Return the (X, Y) coordinate for the center point of the cell that contains the specified text.  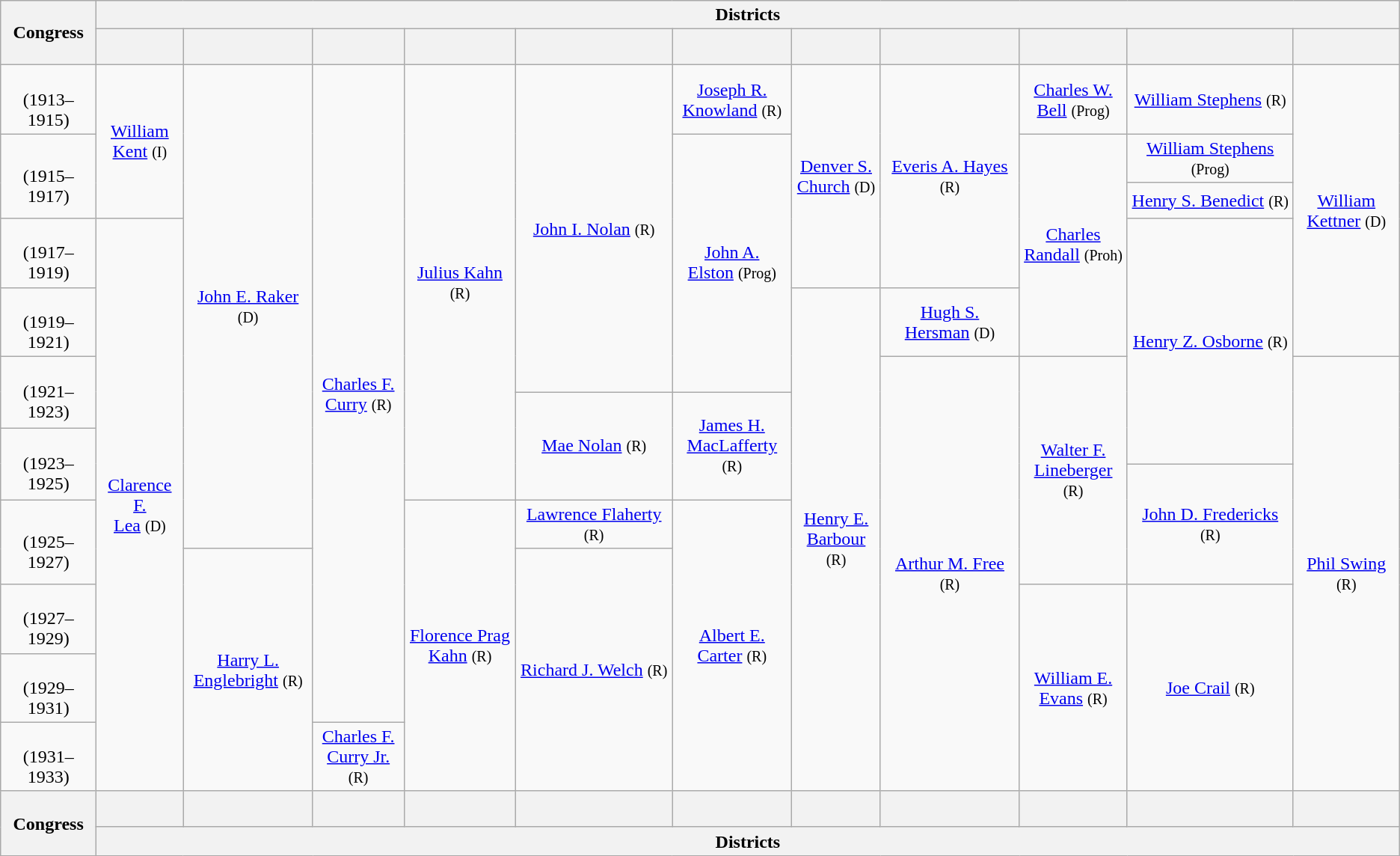
Everis A. Hayes (R) (950, 177)
John I. Nolan (R) (594, 229)
William Stephens (R) (1210, 100)
Mae Nolan (R) (594, 446)
Harry L.Englebright (R) (248, 670)
Charles F.Curry Jr. (R) (358, 756)
WilliamKent (I) (141, 142)
John A.Elston (Prog) (732, 263)
Clarence F.Lea (D) (141, 504)
Henry E.Barbour (R) (836, 539)
(1923–1925) (49, 464)
Albert E.Carter (R) (732, 645)
Henry S. Benedict (R) (1210, 201)
Richard J. Welch (R) (594, 670)
William E.Evans (R) (1073, 688)
(1921–1923) (49, 392)
(1925–1927) (49, 542)
WilliamKettner (D) (1346, 211)
Florence PragKahn (R) (460, 645)
Charles F.Curry (R) (358, 394)
Julius Kahn (R) (460, 283)
(1915–1917) (49, 177)
William Stephens (Prog) (1210, 159)
(1931–1933) (49, 756)
(1917–1919) (49, 253)
(1927–1929) (49, 619)
Joseph R.Knowland (R) (732, 100)
Walter F.Lineberger (R) (1073, 470)
(1919–1921) (49, 322)
Denver S.Church (D) (836, 177)
Joe Crail (R) (1210, 688)
James H.MacLafferty (R) (732, 446)
Lawrence Flaherty (R) (594, 524)
Phil Swing (R) (1346, 573)
(1913–1915) (49, 100)
John D. Fredericks (R) (1210, 524)
John E. Raker (D) (248, 307)
Hugh S.Hersman (D) (950, 322)
Charles W.Bell (Prog) (1073, 100)
Arthur M. Free (R) (950, 573)
(1929–1931) (49, 688)
Henry Z. Osborne (R) (1210, 341)
CharlesRandall (Proh) (1073, 245)
